Return (x, y) of the center of cell containing provided text 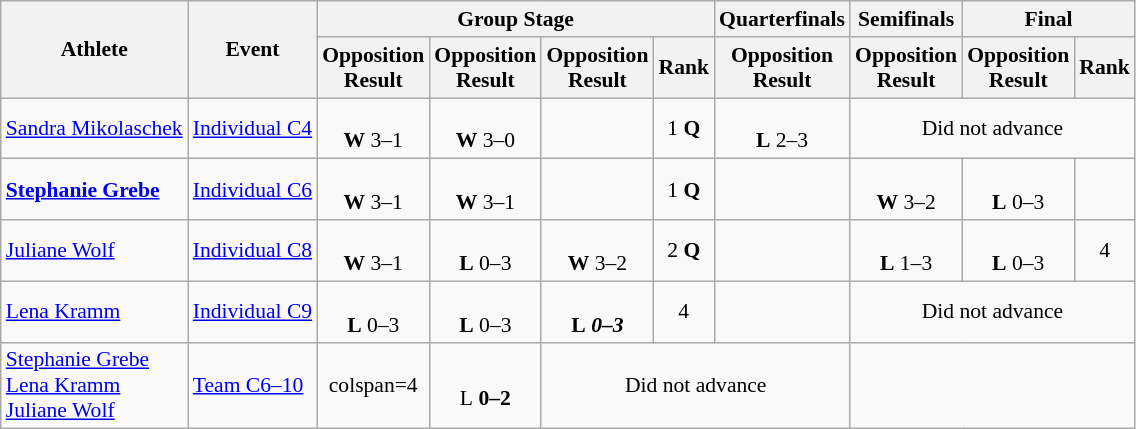
2 Q (684, 250)
Individual C9 (252, 312)
L 1–3 (906, 250)
Lena Kramm (94, 312)
Stephanie GrebeLena KrammJuliane Wolf (94, 386)
W 3–0 (485, 128)
Individual C6 (252, 190)
Team C6–10 (252, 386)
Final (1048, 19)
Quarterfinals (782, 19)
Individual C4 (252, 128)
Group Stage (516, 19)
Semifinals (906, 19)
Sandra Mikolaschek (94, 128)
L 2–3 (782, 128)
Individual C8 (252, 250)
Stephanie Grebe (94, 190)
colspan=4 (373, 386)
Juliane Wolf (94, 250)
Athlete (94, 50)
L 0–2 (485, 386)
Event (252, 50)
